Return the [x, y] coordinate for the center point of the cell that contains the specified text.  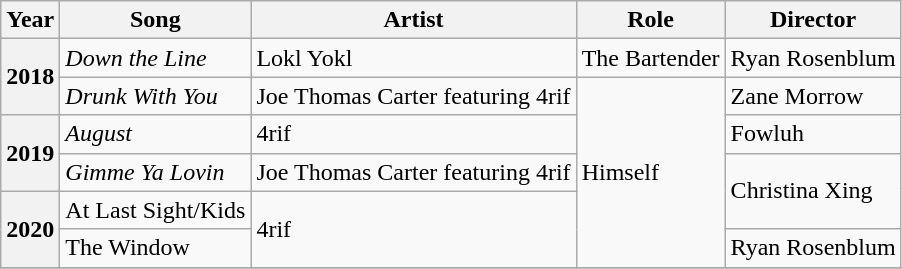
2019 [30, 153]
Song [156, 20]
At Last Sight/Kids [156, 210]
Year [30, 20]
Fowluh [813, 134]
Artist [414, 20]
Down the Line [156, 58]
Lokl Yokl [414, 58]
Role [650, 20]
2020 [30, 229]
2018 [30, 77]
Drunk With You [156, 96]
August [156, 134]
Christina Xing [813, 191]
Zane Morrow [813, 96]
Gimme Ya Lovin [156, 172]
Director [813, 20]
Himself [650, 172]
The Bartender [650, 58]
The Window [156, 248]
